Provide the (X, Y) coordinate of the cell's center where the given text is located.  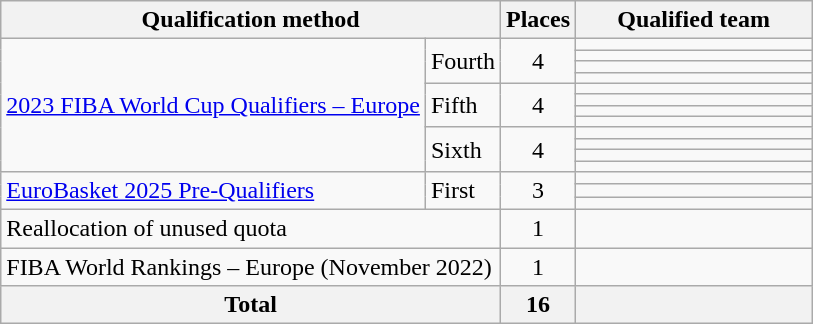
First (462, 191)
Total (251, 305)
Sixth (462, 149)
Qualified team (694, 20)
FIBA World Rankings – Europe (November 2022) (251, 267)
Qualification method (251, 20)
Fourth (462, 61)
Reallocation of unused quota (251, 229)
EuroBasket 2025 Pre-Qualifiers (214, 191)
3 (538, 191)
Places (538, 20)
2023 FIBA World Cup Qualifiers – Europe (214, 106)
16 (538, 305)
Fifth (462, 105)
